Return the (x, y) coordinate for the center point of the cell that contains the specified text.  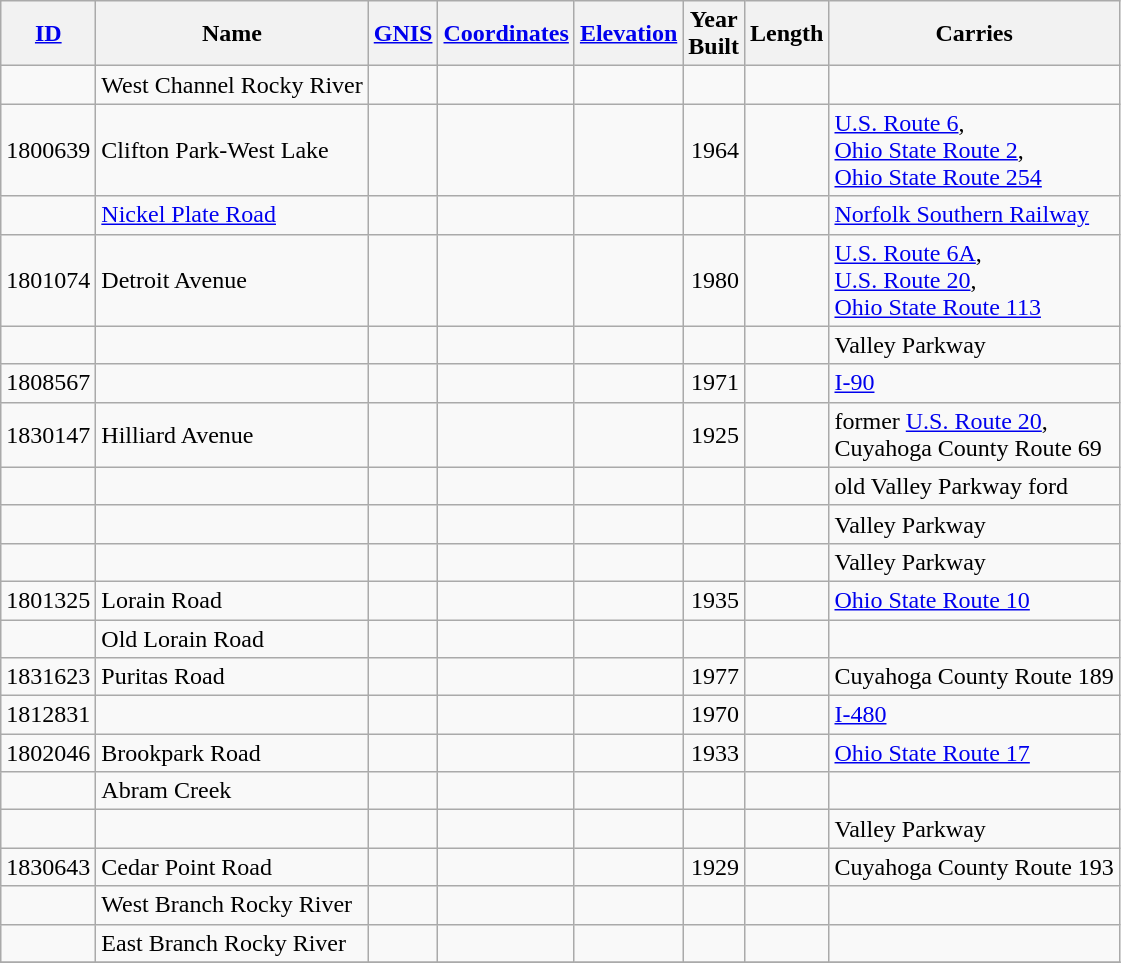
1812831 (48, 715)
Norfolk Southern Railway (974, 215)
Lorain Road (232, 600)
Puritas Road (232, 677)
U.S. Route 6A, U.S. Route 20, Ohio State Route 113 (974, 280)
West Branch Rocky River (232, 905)
1830643 (48, 867)
1802046 (48, 753)
1929 (714, 867)
Coordinates (506, 34)
Abram Creek (232, 791)
Name (232, 34)
Cuyahoga County Route 193 (974, 867)
West Channel Rocky River (232, 85)
1971 (714, 383)
1800639 (48, 150)
1830147 (48, 434)
Ohio State Route 17 (974, 753)
Clifton Park-West Lake (232, 150)
Elevation (628, 34)
old Valley Parkway ford (974, 486)
1925 (714, 434)
Nickel Plate Road (232, 215)
Carries (974, 34)
Old Lorain Road (232, 639)
Length (787, 34)
Cuyahoga County Route 189 (974, 677)
1831623 (48, 677)
1964 (714, 150)
1801325 (48, 600)
1808567 (48, 383)
former U.S. Route 20,Cuyahoga County Route 69 (974, 434)
Cedar Point Road (232, 867)
Brookpark Road (232, 753)
I-90 (974, 383)
Detroit Avenue (232, 280)
1970 (714, 715)
1935 (714, 600)
1980 (714, 280)
1977 (714, 677)
Ohio State Route 10 (974, 600)
East Branch Rocky River (232, 943)
I-480 (974, 715)
1801074 (48, 280)
GNIS (403, 34)
1933 (714, 753)
ID (48, 34)
YearBuilt (714, 34)
U.S. Route 6, Ohio State Route 2, Ohio State Route 254 (974, 150)
Hilliard Avenue (232, 434)
